Search for the cell housing the specified text and yield its (X, Y) center coordinate. 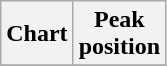
Peakposition (119, 34)
Chart (37, 34)
